From the cell containing the given text, extract its center point as (X, Y) coordinate. 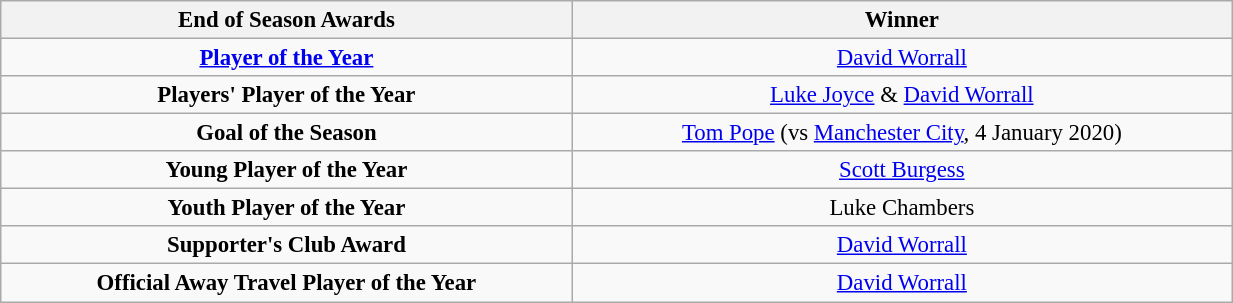
Luke Chambers (902, 208)
Winner (902, 20)
Tom Pope (vs Manchester City, 4 January 2020) (902, 133)
Goal of the Season (286, 133)
Player of the Year (286, 58)
Official Away Travel Player of the Year (286, 283)
Scott Burgess (902, 170)
Players' Player of the Year (286, 95)
Youth Player of the Year (286, 208)
Young Player of the Year (286, 170)
End of Season Awards (286, 20)
Supporter's Club Award (286, 245)
Luke Joyce & David Worrall (902, 95)
